Return (x, y) of the center of cell containing provided text 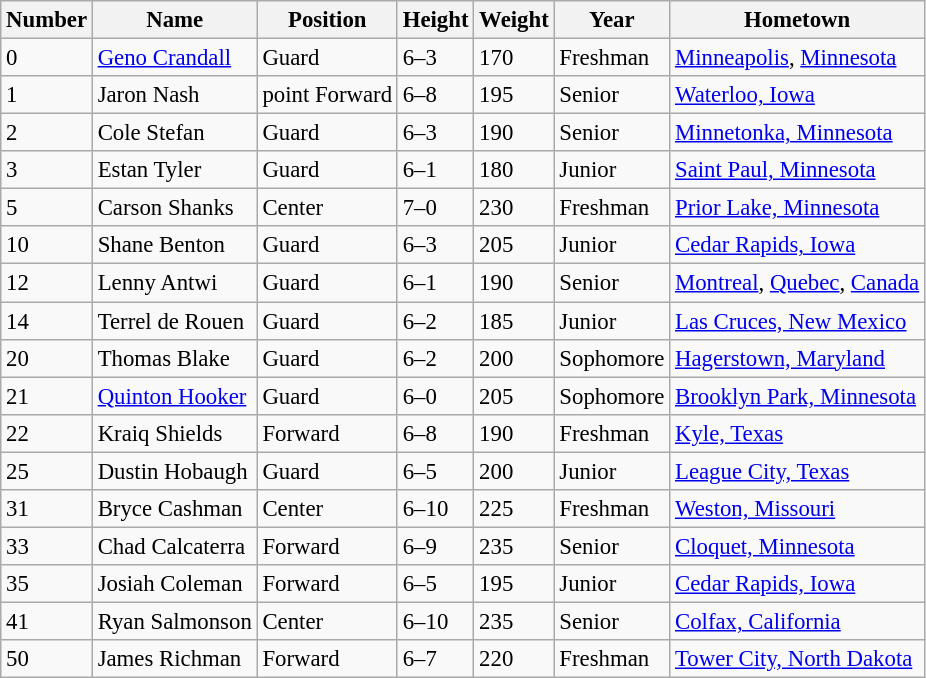
5 (47, 208)
35 (47, 584)
Saint Paul, Minnesota (798, 170)
Position (327, 20)
180 (514, 170)
2 (47, 133)
Number (47, 20)
Hometown (798, 20)
Josiah Coleman (174, 584)
Las Cruces, New Mexico (798, 321)
Montreal, Quebec, Canada (798, 283)
Dustin Hobaugh (174, 471)
Name (174, 20)
6–0 (435, 396)
6–9 (435, 546)
Kyle, Texas (798, 433)
1 (47, 95)
Shane Benton (174, 245)
185 (514, 321)
14 (47, 321)
170 (514, 58)
Geno Crandall (174, 58)
Weight (514, 20)
Tower City, North Dakota (798, 659)
Lenny Antwi (174, 283)
50 (47, 659)
Minneapolis, Minnesota (798, 58)
0 (47, 58)
Terrel de Rouen (174, 321)
21 (47, 396)
Carson Shanks (174, 208)
10 (47, 245)
Cloquet, Minnesota (798, 546)
225 (514, 509)
Weston, Missouri (798, 509)
3 (47, 170)
Bryce Cashman (174, 509)
Prior Lake, Minnesota (798, 208)
12 (47, 283)
Chad Calcaterra (174, 546)
Estan Tyler (174, 170)
31 (47, 509)
League City, Texas (798, 471)
Kraiq Shields (174, 433)
Ryan Salmonson (174, 621)
point Forward (327, 95)
25 (47, 471)
Thomas Blake (174, 358)
Quinton Hooker (174, 396)
41 (47, 621)
220 (514, 659)
Height (435, 20)
22 (47, 433)
Colfax, California (798, 621)
Jaron Nash (174, 95)
33 (47, 546)
7–0 (435, 208)
Minnetonka, Minnesota (798, 133)
Year (612, 20)
Hagerstown, Maryland (798, 358)
20 (47, 358)
230 (514, 208)
6–7 (435, 659)
Waterloo, Iowa (798, 95)
James Richman (174, 659)
Brooklyn Park, Minnesota (798, 396)
Cole Stefan (174, 133)
